Provide the (x, y) coordinate of the cell's center where the given text is located.  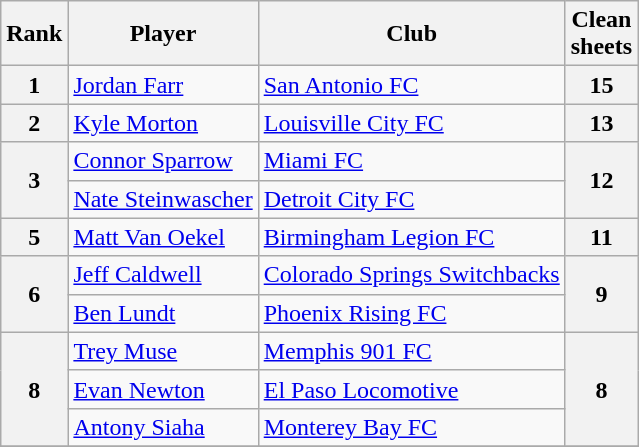
Miami FC (412, 161)
1 (34, 85)
Jordan Farr (163, 85)
Memphis 901 FC (412, 351)
15 (601, 85)
Connor Sparrow (163, 161)
Jeff Caldwell (163, 275)
Nate Steinwascher (163, 199)
13 (601, 123)
Detroit City FC (412, 199)
Birmingham Legion FC (412, 237)
Player (163, 34)
Phoenix Rising FC (412, 313)
Matt Van Oekel (163, 237)
Colorado Springs Switchbacks (412, 275)
6 (34, 294)
Antony Siaha (163, 427)
11 (601, 237)
Trey Muse (163, 351)
Louisville City FC (412, 123)
Kyle Morton (163, 123)
Cleansheets (601, 34)
Rank (34, 34)
Club (412, 34)
12 (601, 180)
Ben Lundt (163, 313)
3 (34, 180)
El Paso Locomotive (412, 389)
2 (34, 123)
San Antonio FC (412, 85)
Evan Newton (163, 389)
Monterey Bay FC (412, 427)
9 (601, 294)
5 (34, 237)
